For the text-containing cell, return its midpoint in [x, y] coordinate format. 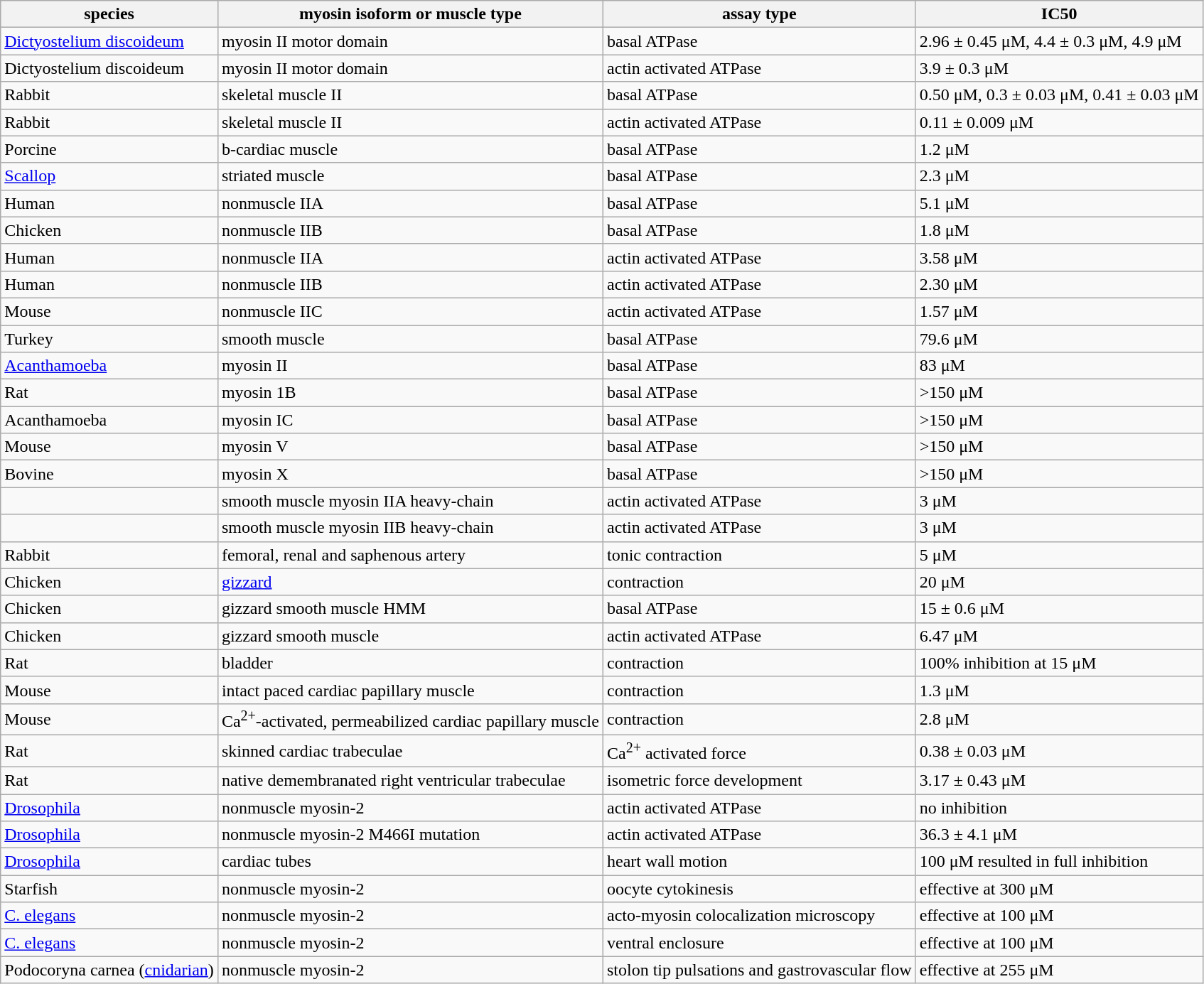
heart wall motion [759, 862]
3.58 μM [1059, 257]
83 μM [1059, 366]
species [109, 14]
Porcine [109, 149]
6.47 μM [1059, 636]
79.6 μM [1059, 339]
2.30 μM [1059, 284]
myosin 1B [410, 393]
cardiac tubes [410, 862]
5 μM [1059, 555]
effective at 255 μM [1059, 970]
Turkey [109, 339]
nonmuscle IIC [410, 311]
tonic contraction [759, 555]
smooth muscle [410, 339]
Ca2+ activated force [759, 752]
skinned cardiac trabeculae [410, 752]
stolon tip pulsations and gastrovascular flow [759, 970]
1.57 μM [1059, 311]
Podocoryna carnea (cnidarian) [109, 970]
5.1 μM [1059, 203]
Starfish [109, 889]
assay type [759, 14]
b-cardiac muscle [410, 149]
3.17 ± 0.43 μM [1059, 780]
IC50 [1059, 14]
myosin V [410, 447]
gizzard smooth muscle HMM [410, 609]
myosin isoform or muscle type [410, 14]
striated muscle [410, 176]
myosin X [410, 474]
Bovine [109, 474]
1.2 μM [1059, 149]
1.8 μM [1059, 230]
2.8 μM [1059, 719]
ventral enclosure [759, 943]
100% inhibition at 15 μM [1059, 663]
2.3 μM [1059, 176]
Ca2+-activated, permeabilized cardiac papillary muscle [410, 719]
0.50 μM, 0.3 ± 0.03 μM, 0.41 ± 0.03 μM [1059, 95]
isometric force development [759, 780]
2.96 ± 0.45 μM, 4.4 ± 0.3 μM, 4.9 μM [1059, 41]
15 ± 0.6 μM [1059, 609]
oocyte cytokinesis [759, 889]
femoral, renal and saphenous artery [410, 555]
smooth muscle myosin IIB heavy-chain [410, 528]
Scallop [109, 176]
myosin II [410, 366]
36.3 ± 4.1 μM [1059, 835]
bladder [410, 663]
0.38 ± 0.03 μM [1059, 752]
0.11 ± 0.009 μM [1059, 122]
100 μM resulted in full inhibition [1059, 862]
20 μM [1059, 582]
no inhibition [1059, 808]
smooth muscle myosin IIA heavy-chain [410, 501]
gizzard smooth muscle [410, 636]
acto-myosin colocalization microscopy [759, 916]
effective at 300 μM [1059, 889]
native demembranated right ventricular trabeculae [410, 780]
3.9 ± 0.3 μM [1059, 68]
gizzard [410, 582]
1.3 μM [1059, 690]
nonmuscle myosin-2 M466I mutation [410, 835]
intact paced cardiac papillary muscle [410, 690]
myosin IC [410, 420]
